Output the [x, y] coordinate of the center of the cell containing the given text.  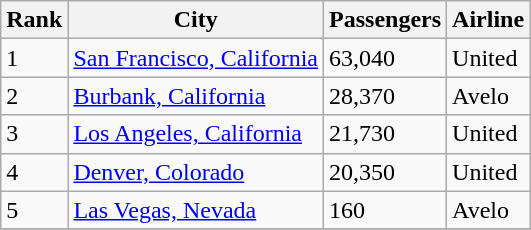
63,040 [386, 58]
Passengers [386, 20]
20,350 [386, 172]
5 [34, 210]
28,370 [386, 96]
Rank [34, 20]
4 [34, 172]
San Francisco, California [196, 58]
Airline [488, 20]
Denver, Colorado [196, 172]
3 [34, 134]
2 [34, 96]
21,730 [386, 134]
Las Vegas, Nevada [196, 210]
City [196, 20]
1 [34, 58]
Burbank, California [196, 96]
160 [386, 210]
Los Angeles, California [196, 134]
